Locate the cell with the specified text and output its (x, y) center coordinate. 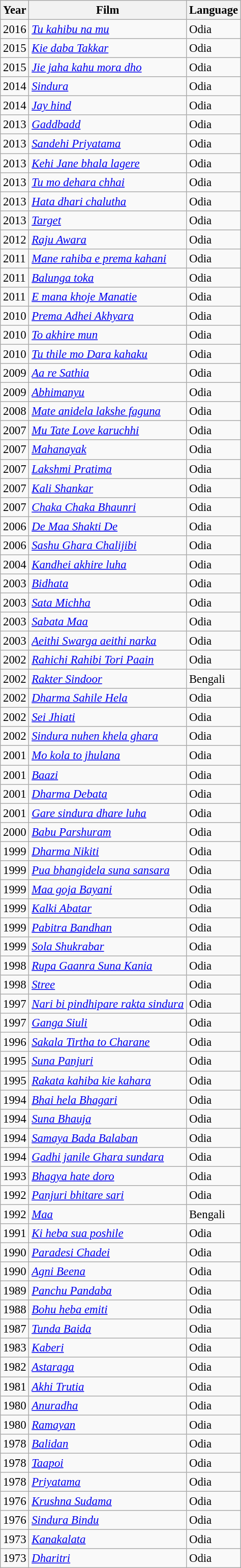
1982 (15, 1367)
1987 (15, 1329)
Aa re Sathia (108, 373)
Babu Parshuram (108, 832)
De Maa Shakti De (108, 526)
Tu mo dehara chhai (108, 182)
Jie jaha kahu mora dho (108, 68)
Akhi Trutia (108, 1386)
Sindura (108, 86)
Pua bhangidela suna sansara (108, 870)
Kie daba Takkar (108, 48)
To akhire mun (108, 335)
Dharma Nikiti (108, 851)
Panjuri bhitare sari (108, 1195)
Maa goja Bayani (108, 889)
Gaddbadd (108, 125)
1996 (15, 1042)
Mane rahiba e prema kahani (108, 259)
Target (108, 220)
Bidhata (108, 584)
Rakter Sindoor (108, 679)
Kehi Jane bhala lagere (108, 163)
Rahichi Rahibi Tori Paain (108, 660)
Lakshmi Pratima (108, 469)
Kanakalata (108, 1539)
Panchu Pandaba (108, 1291)
Aeithi Swarga aeithi narka (108, 641)
Sashu Ghara Chalijibi (108, 546)
Abhimanyu (108, 393)
Ki heba sua poshile (108, 1233)
Ramayan (108, 1425)
Tunda Baida (108, 1329)
Rupa Gaanra Suna Kania (108, 966)
Gare sindura dhare luha (108, 813)
Kalki Abatar (108, 909)
1988 (15, 1310)
Baazi (108, 775)
Anuradha (108, 1405)
Mahanayak (108, 450)
Pabitra Bandhan (108, 927)
Jay hind (108, 106)
Gadhi janile Ghara sundara (108, 1157)
Paradesi Chadei (108, 1253)
Kandhei akhire luha (108, 564)
Dharma Debata (108, 794)
Mate anidela lakshe faguna (108, 411)
Stree (108, 985)
Sei Jhiati (108, 717)
Sindura nuhen khela ghara (108, 737)
Priyatama (108, 1482)
Sandehi Priyatama (108, 144)
Raju Awara (108, 239)
Dharma Sahile Hela (108, 698)
Agni Beena (108, 1272)
Taapoi (108, 1463)
Hata dhari chalutha (108, 201)
Balidan (108, 1443)
Language (214, 10)
Film (108, 10)
2016 (15, 29)
Tu thile mo Dara kahaku (108, 354)
1983 (15, 1348)
Sindura Bindu (108, 1520)
Suna Panjuri (108, 1062)
2000 (15, 832)
Ganga Siuli (108, 1023)
Chaka Chaka Bhaunri (108, 507)
Tu kahibu na mu (108, 29)
Year (15, 10)
E mana khoje Manatie (108, 297)
Rakata kahiba kie kahara (108, 1080)
2012 (15, 239)
Dharitri (108, 1558)
Suna Bhauja (108, 1119)
Sakala Tirtha to Charane (108, 1042)
Prema Adhei Akhyara (108, 316)
2004 (15, 564)
Bhagya hate doro (108, 1176)
Kali Shankar (108, 488)
2008 (15, 411)
Sabata Maa (108, 622)
Kaberi (108, 1348)
Maa (108, 1214)
Nari bi pindhipare rakta sindura (108, 1004)
Astaraga (108, 1367)
1993 (15, 1176)
Mu Tate Love karuchhi (108, 431)
Sola Shukrabar (108, 947)
1989 (15, 1291)
Bhai hela Bhagari (108, 1100)
Samaya Bada Balaban (108, 1138)
Mo kola to jhulana (108, 756)
Krushna Sudama (108, 1501)
1991 (15, 1233)
1981 (15, 1386)
Sata Michha (108, 602)
Balunga toka (108, 278)
Bohu heba emiti (108, 1310)
